Find where the given text appears and provide that cell's center as (X, Y) coordinate. 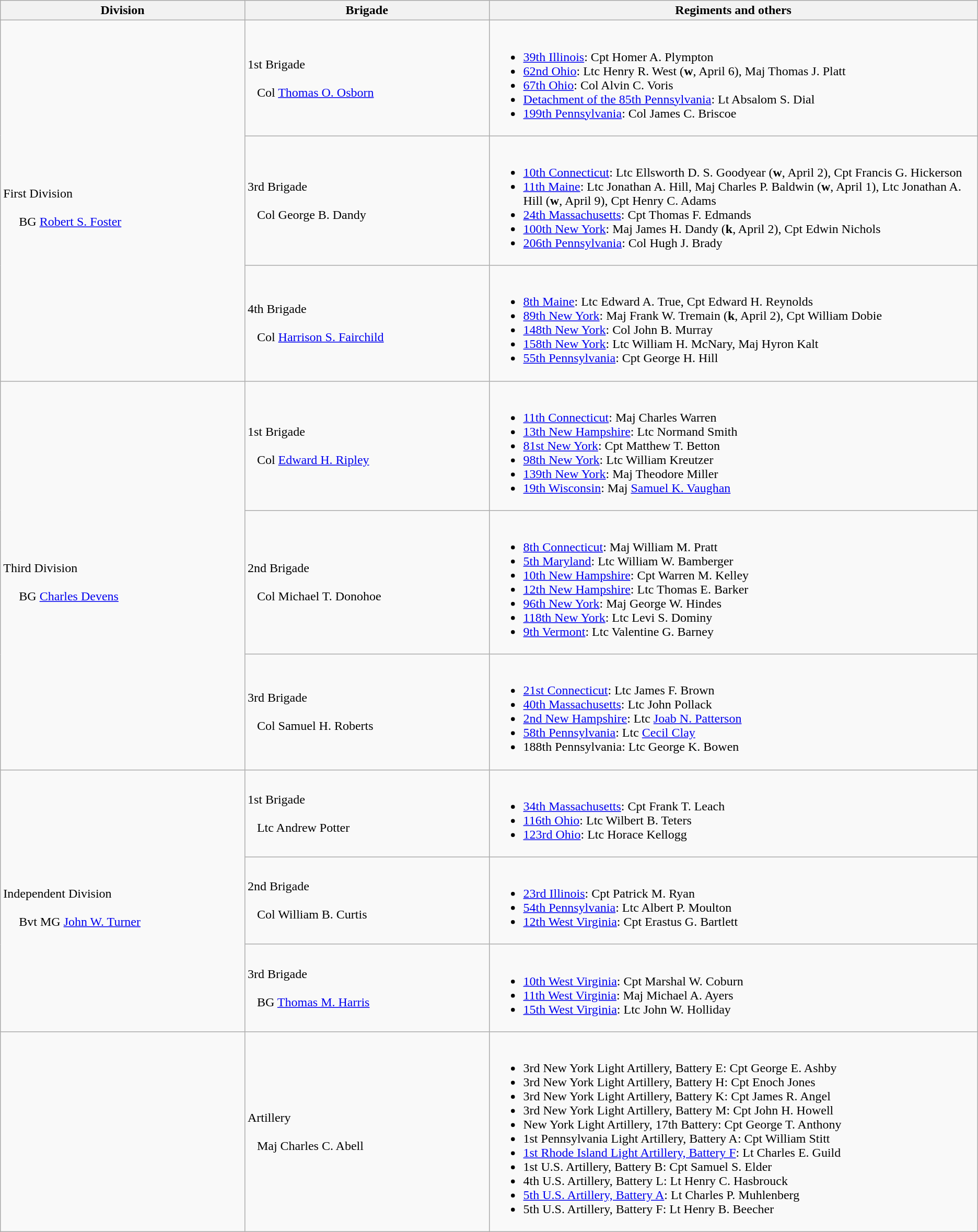
23rd Illinois: Cpt Patrick M. Ryan54th Pennsylvania: Ltc Albert P. Moulton12th West Virginia: Cpt Erastus G. Bartlett (733, 901)
1st Brigade Ltc Andrew Potter (367, 813)
2nd Brigade Col William B. Curtis (367, 901)
3rd Brigade Col George B. Dandy (367, 201)
2nd Brigade Col Michael T. Donohoe (367, 582)
1st Brigade Col Thomas O. Osborn (367, 78)
Independent Division Bvt MG John W. Turner (123, 901)
Regiments and others (733, 10)
4th Brigade Col Harrison S. Fairchild (367, 323)
Artillery Maj Charles C. Abell (367, 1132)
Third Division BG Charles Devens (123, 575)
Division (123, 10)
10th West Virginia: Cpt Marshal W. Coburn11th West Virginia: Maj Michael A. Ayers15th West Virginia: Ltc John W. Holliday (733, 987)
3rd Brigade Col Samuel H. Roberts (367, 712)
34th Massachusetts: Cpt Frank T. Leach116th Ohio: Ltc Wilbert B. Teters123rd Ohio: Ltc Horace Kellogg (733, 813)
First Division BG Robert S. Foster (123, 201)
3rd Brigade BG Thomas M. Harris (367, 987)
Brigade (367, 10)
1st Brigade Col Edward H. Ripley (367, 446)
